Extract the (x, y) coordinate from the center of the cell holding the provided text.  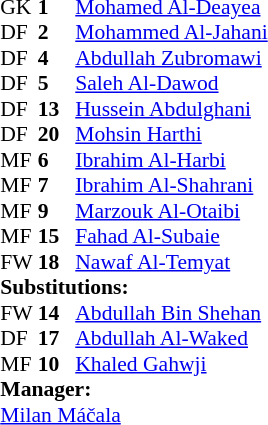
5 (57, 83)
6 (57, 160)
7 (57, 185)
18 (57, 262)
Ibrahim Al-Shahrani (171, 185)
4 (57, 58)
Manager: (134, 389)
Nawaf Al-Temyat (171, 262)
15 (57, 237)
Khaled Gahwji (171, 364)
10 (57, 364)
20 (57, 135)
Abdullah Bin Shehan (171, 313)
17 (57, 339)
Marzouk Al-Otaibi (171, 211)
Mohsin Harthi (171, 135)
Abdullah Zubromawi (171, 58)
9 (57, 211)
Hussein Abdulghani (171, 109)
Saleh Al-Dawod (171, 83)
Substitutions: (134, 287)
Ibrahim Al-Harbi (171, 160)
Mohammed Al-Jahani (171, 33)
13 (57, 109)
2 (57, 33)
Fahad Al-Subaie (171, 237)
14 (57, 313)
Abdullah Al-Waked (171, 339)
